Return the (x, y) coordinate for the center point of the cell that contains the specified text.  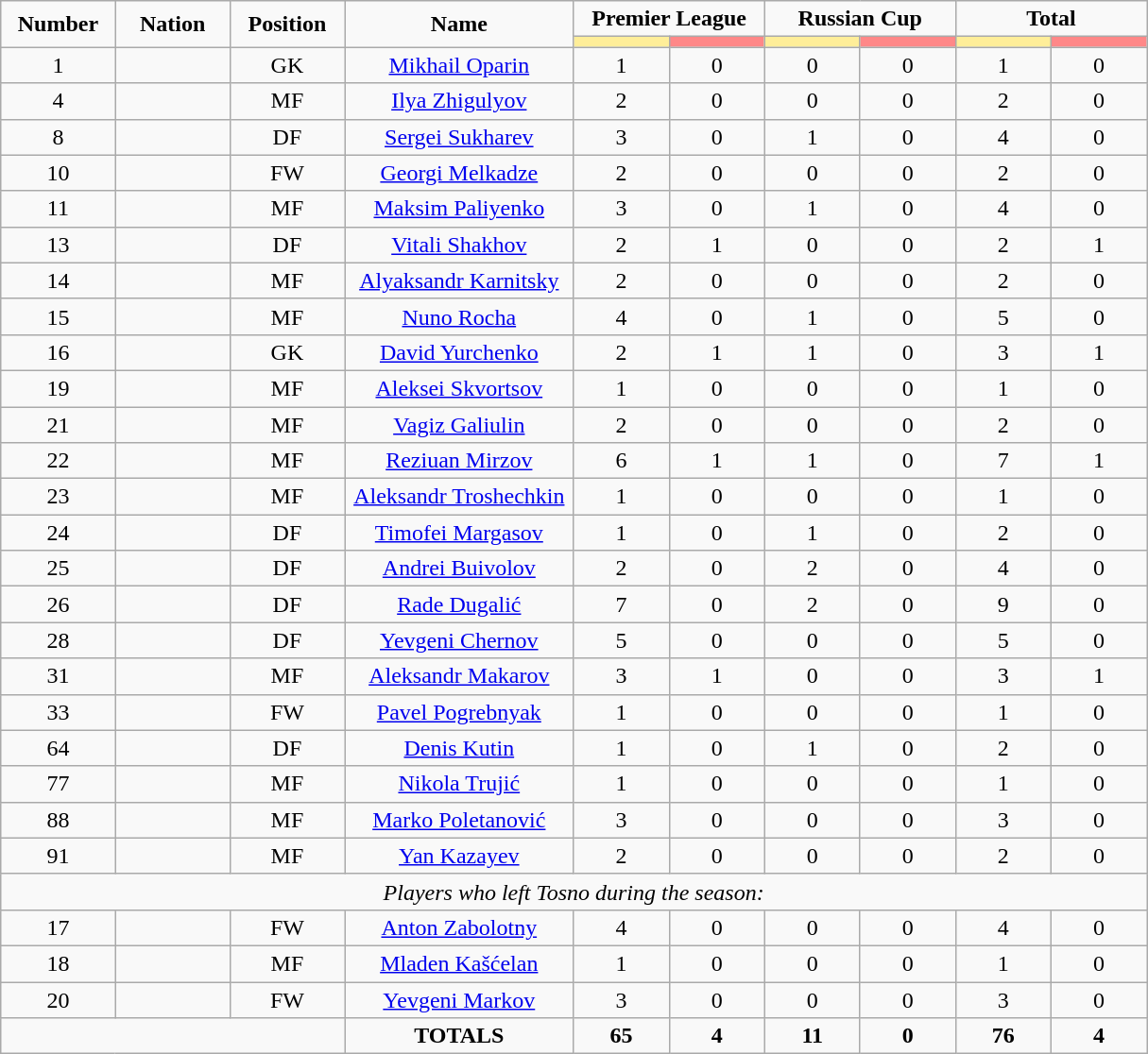
Yevgeni Markov (459, 1000)
Andrei Buivolov (459, 569)
Position (287, 25)
David Yurchenko (459, 352)
Aleksandr Troshechkin (459, 497)
23 (59, 497)
18 (59, 963)
Pavel Pogrebnyak (459, 712)
64 (59, 748)
22 (59, 461)
33 (59, 712)
91 (59, 856)
17 (59, 927)
Timofei Margasov (459, 533)
16 (59, 352)
Nikola Trujić (459, 784)
Aleksandr Makarov (459, 676)
Nation (172, 25)
9 (1003, 604)
26 (59, 604)
Vagiz Galiulin (459, 424)
31 (59, 676)
76 (1003, 1036)
Premier League (669, 19)
Mladen Kašćelan (459, 963)
Sergei Sukharev (459, 137)
77 (59, 784)
24 (59, 533)
20 (59, 1000)
Reziuan Mirzov (459, 461)
Nuno Rocha (459, 316)
Vitali Shakhov (459, 245)
Name (459, 25)
Mikhail Oparin (459, 65)
Maksim Paliyenko (459, 209)
Yan Kazayev (459, 856)
6 (622, 461)
Players who left Tosno during the season: (574, 892)
25 (59, 569)
Georgi Melkadze (459, 173)
13 (59, 245)
Ilya Zhigulyov (459, 101)
10 (59, 173)
Denis Kutin (459, 748)
15 (59, 316)
8 (59, 137)
14 (59, 280)
Aleksei Skvortsov (459, 388)
Alyaksandr Karnitsky (459, 280)
Number (59, 25)
Total (1051, 19)
Yevgeni Chernov (459, 640)
88 (59, 820)
Marko Poletanović (459, 820)
TOTALS (459, 1036)
Anton Zabolotny (459, 927)
21 (59, 424)
28 (59, 640)
Rade Dugalić (459, 604)
19 (59, 388)
Russian Cup (860, 19)
65 (622, 1036)
